Detect which cell encompasses the target text, then output its [X, Y] center coordinate. 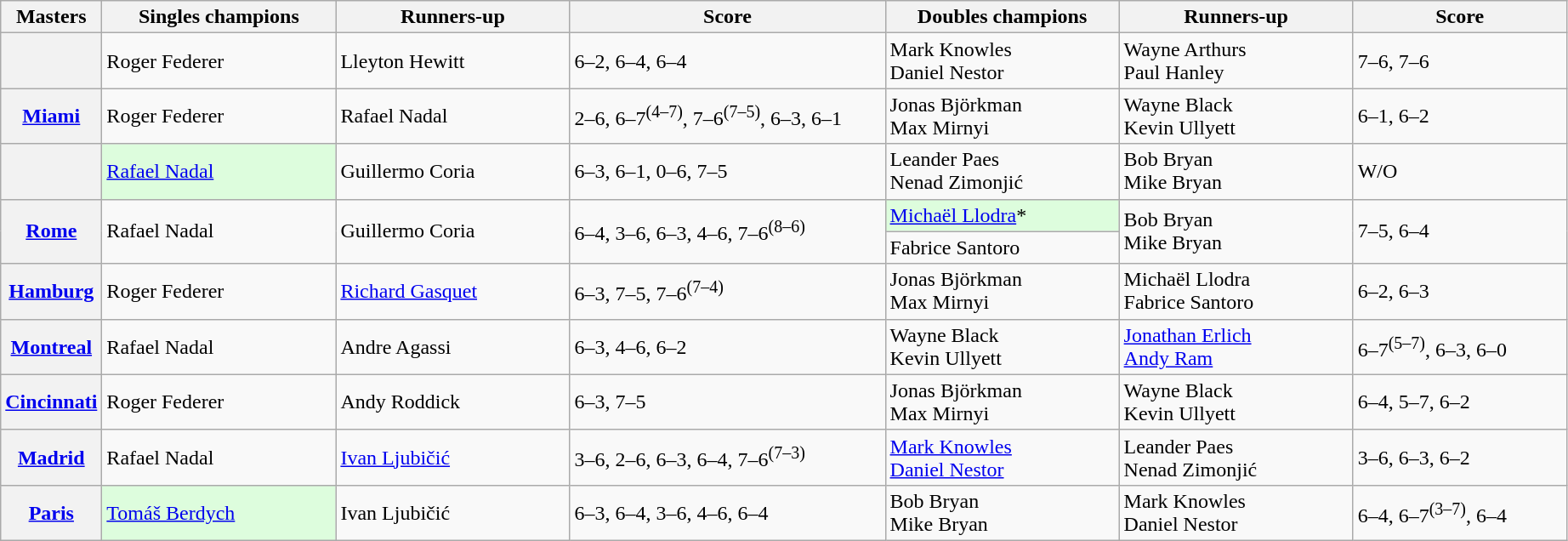
6–3, 4–6, 6–2 [728, 347]
3–6, 6–3, 6–2 [1459, 458]
6–2, 6–3 [1459, 291]
Paris [51, 512]
Richard Gasquet [452, 291]
Hamburg [51, 291]
6–7(5–7), 6–3, 6–0 [1459, 347]
6–3, 7–5 [728, 401]
2–6, 6–7(4–7), 7–6(7–5), 6–3, 6–1 [728, 116]
Montreal [51, 347]
Tomáš Berdych [219, 512]
6–4, 5–7, 6–2 [1459, 401]
6–1, 6–2 [1459, 116]
Michaël Llodra* [1002, 215]
Miami [51, 116]
Andy Roddick [452, 401]
3–6, 2–6, 6–3, 6–4, 7–6(7–3) [728, 458]
Rome [51, 231]
Madrid [51, 458]
Wayne Arthurs Paul Hanley [1236, 61]
Fabrice Santoro [1002, 248]
Jonathan Erlich Andy Ram [1236, 347]
Michaël Llodra Fabrice Santoro [1236, 291]
Andre Agassi [452, 347]
Singles champions [219, 17]
Cincinnati [51, 401]
7–6, 7–6 [1459, 61]
Doubles champions [1002, 17]
W/O [1459, 172]
6–3, 6–4, 3–6, 4–6, 6–4 [728, 512]
7–5, 6–4 [1459, 231]
6–4, 3–6, 6–3, 4–6, 7–6(8–6) [728, 231]
Lleyton Hewitt [452, 61]
6–4, 6–7(3–7), 6–4 [1459, 512]
6–2, 6–4, 6–4 [728, 61]
Masters [51, 17]
6–3, 6–1, 0–6, 7–5 [728, 172]
6–3, 7–5, 7–6(7–4) [728, 291]
